Scan for the cell matching the given text and deliver its (X, Y) coordinate at center. 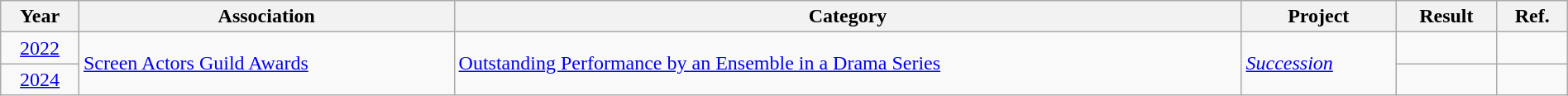
Succession (1318, 64)
Category (848, 17)
Association (266, 17)
Project (1318, 17)
2024 (40, 79)
Screen Actors Guild Awards (266, 64)
2022 (40, 48)
Ref. (1532, 17)
Outstanding Performance by an Ensemble in a Drama Series (848, 64)
Year (40, 17)
Result (1447, 17)
